Output the [x, y] coordinate of the center of the cell containing the given text.  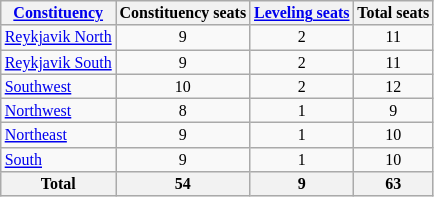
8 [183, 110]
Constituency [58, 12]
Northwest [58, 110]
54 [183, 183]
63 [393, 183]
Total [58, 183]
Reykjavik North [58, 37]
12 [393, 86]
Northeast [58, 134]
South [58, 159]
Leveling seats [302, 12]
Reykjavik South [58, 61]
Total seats [393, 12]
Southwest [58, 86]
Constituency seats [183, 12]
